Locate the cell with the specified text and output its (X, Y) center coordinate. 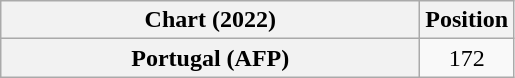
Position (467, 20)
172 (467, 58)
Chart (2022) (210, 20)
Portugal (AFP) (210, 58)
